Search for the cell housing the specified text and yield its (x, y) center coordinate. 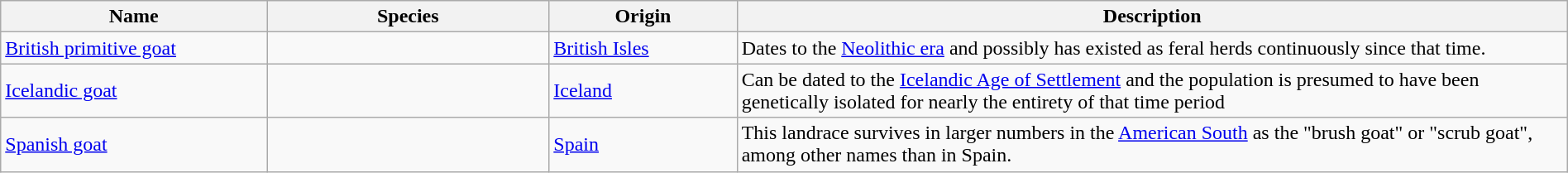
British primitive goat (134, 48)
Name (134, 17)
Description (1152, 17)
Spanish goat (134, 144)
This landrace survives in larger numbers in the American South as the "brush goat" or "scrub goat", among other names than in Spain. (1152, 144)
Dates to the Neolithic era and possibly has existed as feral herds continuously since that time. (1152, 48)
Species (409, 17)
Icelandic goat (134, 91)
Iceland (643, 91)
Spain (643, 144)
British Isles (643, 48)
Origin (643, 17)
